For the text-containing cell, return its midpoint in (X, Y) coordinate format. 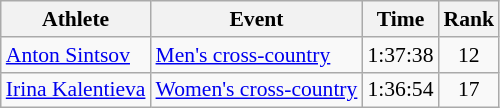
1:36:54 (400, 90)
Event (257, 19)
Time (400, 19)
12 (470, 55)
Women's cross-country (257, 90)
Rank (470, 19)
17 (470, 90)
Anton Sintsov (76, 55)
Irina Kalentieva (76, 90)
Athlete (76, 19)
Men's cross-country (257, 55)
1:37:38 (400, 55)
